Provide the [X, Y] coordinate of the cell's center where the given text is located.  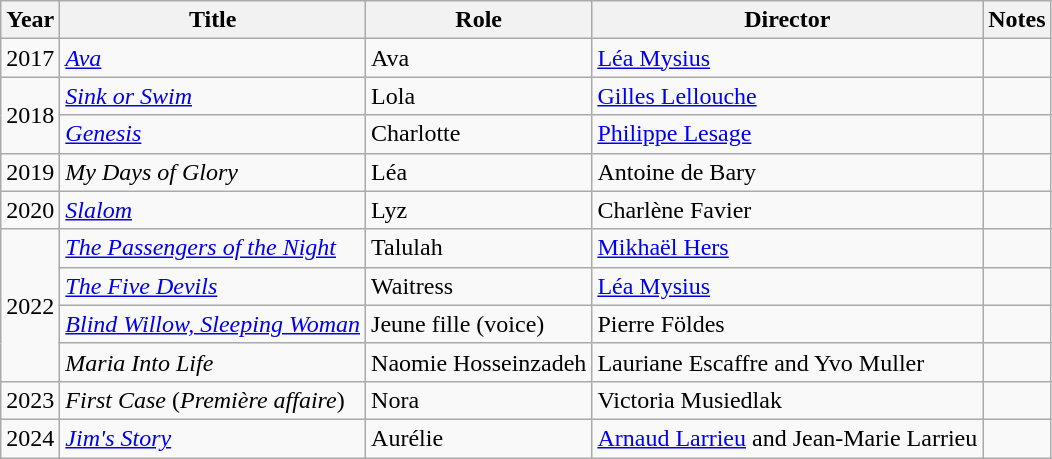
Naomie Hosseinzadeh [479, 362]
Role [479, 20]
Arnaud Larrieu and Jean-Marie Larrieu [788, 438]
2023 [30, 400]
Charlotte [479, 134]
Charlène Favier [788, 210]
The Five Devils [213, 286]
Lyz [479, 210]
My Days of Glory [213, 172]
Sink or Swim [213, 96]
Slalom [213, 210]
2022 [30, 305]
Title [213, 20]
Director [788, 20]
Lola [479, 96]
Gilles Lellouche [788, 96]
First Case (Première affaire) [213, 400]
Antoine de Bary [788, 172]
The Passengers of the Night [213, 248]
Victoria Musiedlak [788, 400]
Blind Willow, Sleeping Woman [213, 324]
2024 [30, 438]
Genesis [213, 134]
Jeune fille (voice) [479, 324]
Lauriane Escaffre and Yvo Muller [788, 362]
2019 [30, 172]
Nora [479, 400]
Mikhaël Hers [788, 248]
Jim's Story [213, 438]
Waitress [479, 286]
Aurélie [479, 438]
2017 [30, 58]
Maria Into Life [213, 362]
Notes [1017, 20]
Talulah [479, 248]
Year [30, 20]
Pierre Földes [788, 324]
2020 [30, 210]
Philippe Lesage [788, 134]
Léa [479, 172]
2018 [30, 115]
